Determine the (X, Y) coordinate at the center of the cell enclosing the given text.  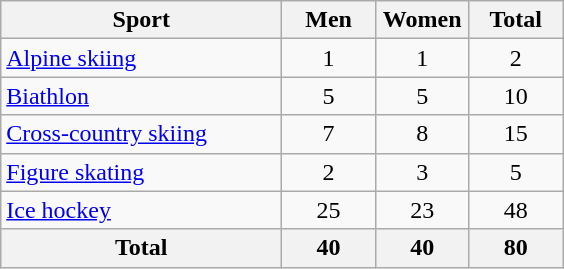
25 (329, 210)
Sport (142, 20)
Figure skating (142, 172)
15 (516, 134)
Men (329, 20)
Women (422, 20)
Biathlon (142, 96)
Ice hockey (142, 210)
3 (422, 172)
7 (329, 134)
Cross-country skiing (142, 134)
23 (422, 210)
80 (516, 248)
Alpine skiing (142, 58)
48 (516, 210)
10 (516, 96)
8 (422, 134)
